For the text-containing cell, return its midpoint in [X, Y] coordinate format. 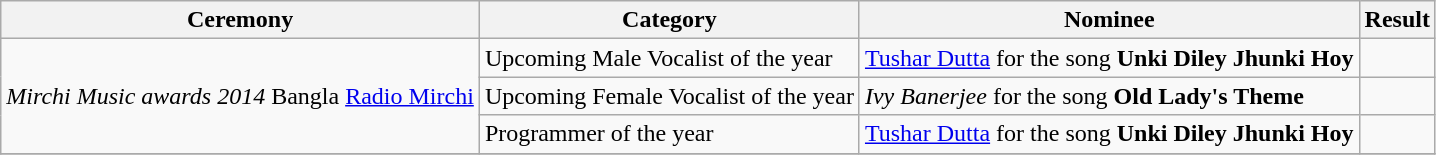
Ivy Banerjee for the song Old Lady's Theme [1109, 96]
Programmer of the year [669, 134]
Category [669, 20]
Mirchi Music awards 2014 Bangla Radio Mirchi [240, 96]
Nominee [1109, 20]
Result [1397, 20]
Ceremony [240, 20]
Upcoming Male Vocalist of the year [669, 58]
Upcoming Female Vocalist of the year [669, 96]
